Pinpoint the cell where the given text exists, returning its [x, y] midpoint coordinate. 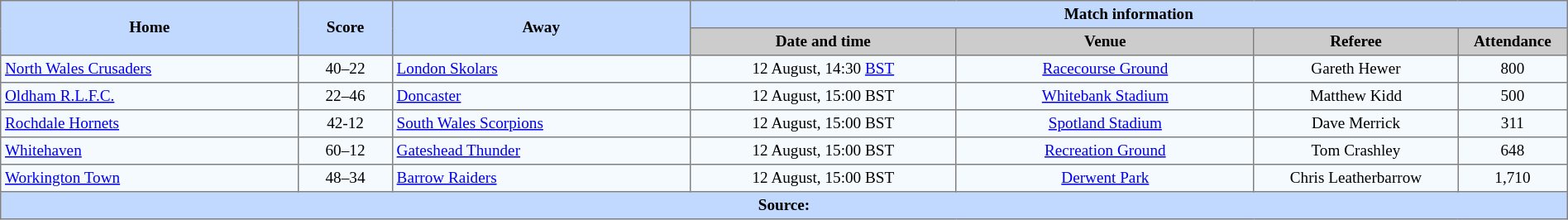
Home [150, 28]
Score [346, 28]
Gareth Hewer [1355, 69]
Spotland Stadium [1105, 124]
Racecourse Ground [1105, 69]
Whitebank Stadium [1105, 96]
22–46 [346, 96]
Matthew Kidd [1355, 96]
311 [1513, 124]
Source: [784, 205]
40–22 [346, 69]
Recreation Ground [1105, 151]
Derwent Park [1105, 179]
Chris Leatherbarrow [1355, 179]
Away [541, 28]
42-12 [346, 124]
Venue [1105, 41]
Attendance [1513, 41]
Workington Town [150, 179]
48–34 [346, 179]
60–12 [346, 151]
Date and time [823, 41]
Doncaster [541, 96]
Dave Merrick [1355, 124]
Whitehaven [150, 151]
Oldham R.L.F.C. [150, 96]
South Wales Scorpions [541, 124]
500 [1513, 96]
Match information [1128, 15]
Referee [1355, 41]
800 [1513, 69]
648 [1513, 151]
Gateshead Thunder [541, 151]
North Wales Crusaders [150, 69]
London Skolars [541, 69]
Barrow Raiders [541, 179]
1,710 [1513, 179]
12 August, 14:30 BST [823, 69]
Tom Crashley [1355, 151]
Rochdale Hornets [150, 124]
